For the text-containing cell, return its midpoint in [X, Y] coordinate format. 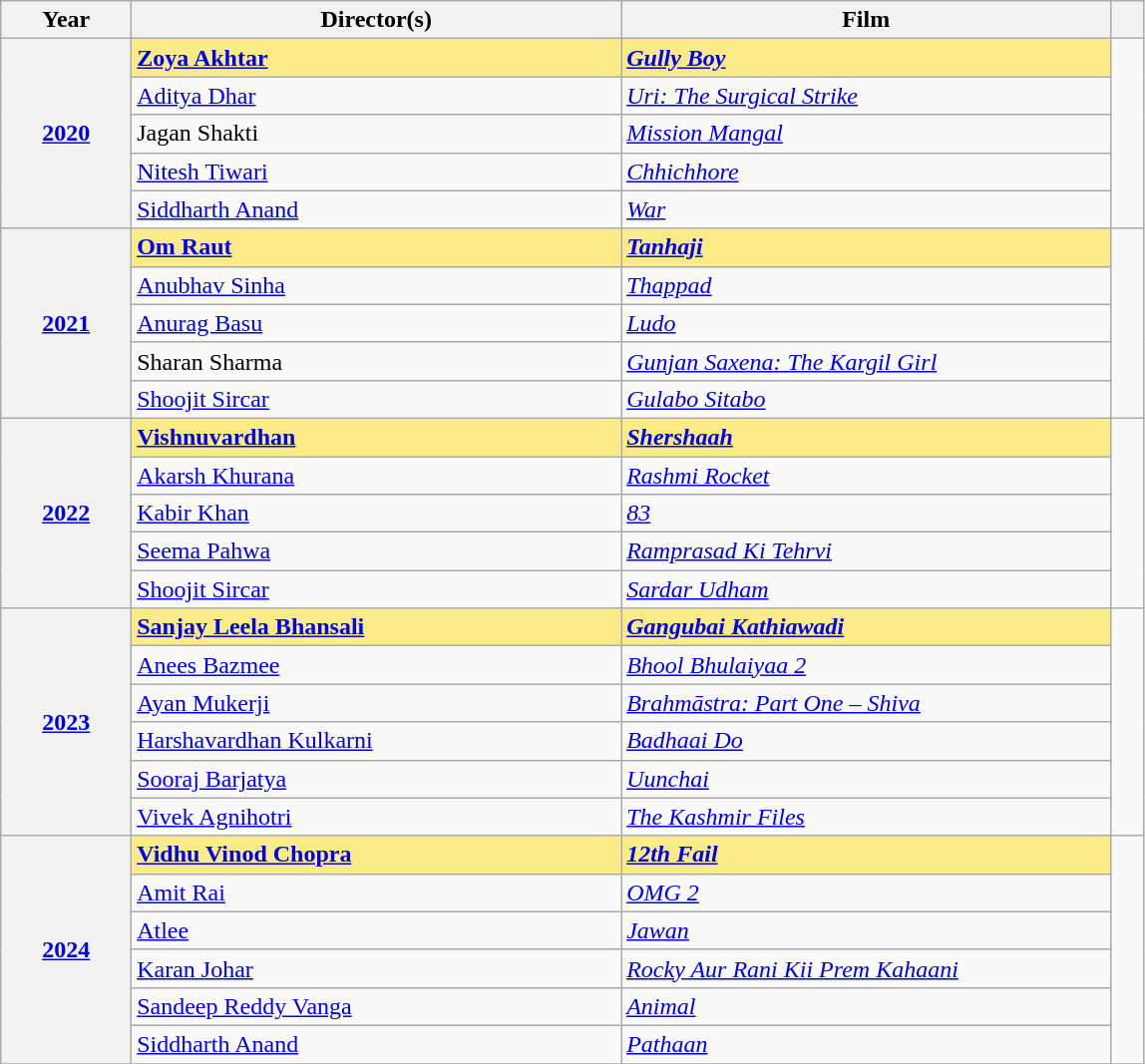
12th Fail [866, 855]
Thappad [866, 285]
Brahmāstra: Part One – Shiva [866, 703]
Uunchai [866, 779]
Kabir Khan [377, 514]
Sandeep Reddy Vanga [377, 1006]
Director(s) [377, 20]
Ludo [866, 323]
Vivek Agnihotri [377, 817]
Zoya Akhtar [377, 58]
Aditya Dhar [377, 96]
Rocky Aur Rani Kii Prem Kahaani [866, 968]
The Kashmir Files [866, 817]
Nitesh Tiwari [377, 172]
Akarsh Khurana [377, 476]
Sanjay Leela Bhansali [377, 627]
Jawan [866, 930]
Uri: The Surgical Strike [866, 96]
Badhaai Do [866, 741]
2021 [66, 323]
Jagan Shakti [377, 134]
Vishnuvardhan [377, 437]
2023 [66, 722]
Mission Mangal [866, 134]
Atlee [377, 930]
Rashmi Rocket [866, 476]
Gully Boy [866, 58]
Tanhaji [866, 247]
Seema Pahwa [377, 551]
Sharan Sharma [377, 361]
Amit Rai [377, 892]
OMG 2 [866, 892]
2020 [66, 134]
Anees Bazmee [377, 665]
Ramprasad Ki Tehrvi [866, 551]
Ayan Mukerji [377, 703]
Karan Johar [377, 968]
83 [866, 514]
Pathaan [866, 1044]
Year [66, 20]
Shershaah [866, 437]
Anubhav Sinha [377, 285]
Sooraj Barjatya [377, 779]
Gunjan Saxena: The Kargil Girl [866, 361]
2024 [66, 949]
Anurag Basu [377, 323]
Harshavardhan Kulkarni [377, 741]
Film [866, 20]
Chhichhore [866, 172]
Gangubai Kathiawadi [866, 627]
Bhool Bhulaiyaa 2 [866, 665]
Animal [866, 1006]
Om Raut [377, 247]
Gulabo Sitabo [866, 399]
2022 [66, 513]
War [866, 209]
Vidhu Vinod Chopra [377, 855]
Sardar Udham [866, 589]
